From the cell containing the given text, extract its center point as (X, Y) coordinate. 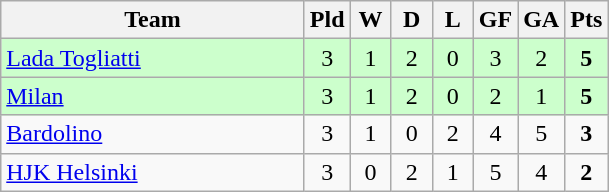
GA (542, 20)
Team (153, 20)
Pts (586, 20)
D (412, 20)
Bardolino (153, 134)
Lada Togliatti (153, 58)
Pld (327, 20)
L (452, 20)
GF (495, 20)
W (370, 20)
HJK Helsinki (153, 172)
Milan (153, 96)
